Pinpoint the cell where the given text exists, returning its (x, y) midpoint coordinate. 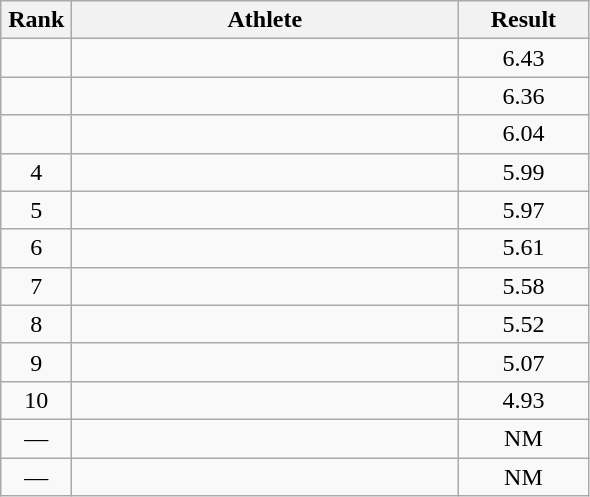
5.58 (524, 286)
7 (36, 286)
6 (36, 248)
6.43 (524, 58)
5.97 (524, 210)
10 (36, 400)
Result (524, 20)
Athlete (265, 20)
5.99 (524, 172)
4.93 (524, 400)
8 (36, 324)
5.52 (524, 324)
5.07 (524, 362)
6.36 (524, 96)
5.61 (524, 248)
Rank (36, 20)
5 (36, 210)
9 (36, 362)
6.04 (524, 134)
4 (36, 172)
